Scan for the cell matching the given text and deliver its (x, y) coordinate at center. 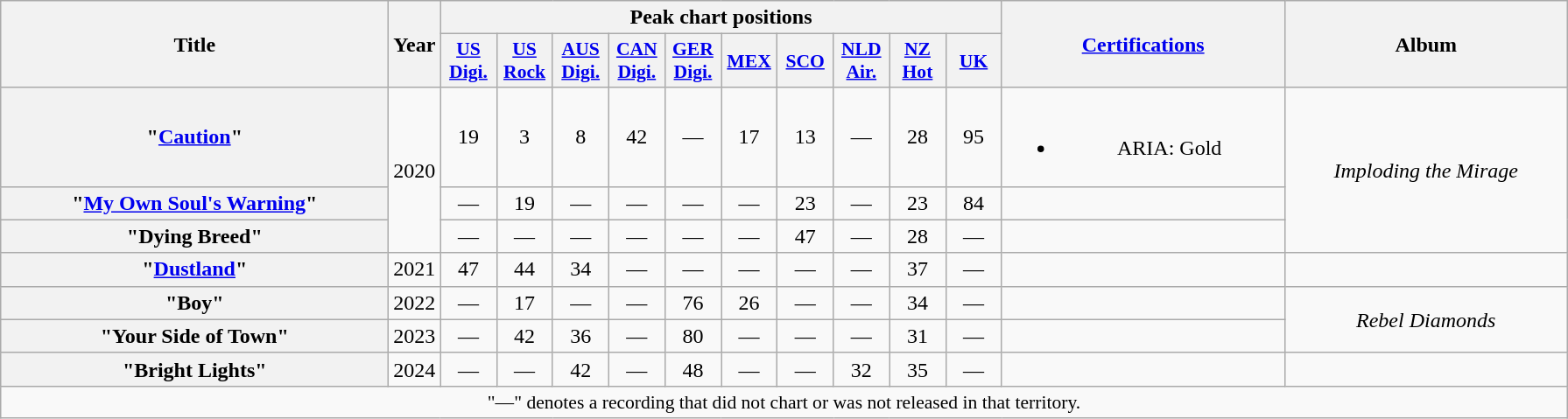
31 (918, 336)
26 (749, 303)
37 (918, 269)
13 (805, 136)
"Boy" (194, 303)
NLDAir. (861, 61)
Rebel Diamonds (1425, 319)
44 (524, 269)
USDigi. (468, 61)
2023 (415, 336)
Title (194, 44)
"Your Side of Town" (194, 336)
USRock (524, 61)
"Bright Lights" (194, 369)
"—" denotes a recording that did not chart or was not released in that territory. (784, 402)
"Caution" (194, 136)
2021 (415, 269)
Imploding the Mirage (1425, 170)
"My Own Soul's Warning" (194, 203)
3 (524, 136)
Peak chart positions (721, 17)
"Dying Breed" (194, 236)
32 (861, 369)
Year (415, 44)
8 (580, 136)
NZHot (918, 61)
CANDigi. (636, 61)
76 (693, 303)
ARIA: Gold (1143, 136)
48 (693, 369)
95 (974, 136)
GERDigi. (693, 61)
36 (580, 336)
80 (693, 336)
MEX (749, 61)
SCO (805, 61)
Album (1425, 44)
2024 (415, 369)
UK (974, 61)
"Dustland" (194, 269)
2022 (415, 303)
2020 (415, 170)
35 (918, 369)
Certifications (1143, 44)
84 (974, 203)
AUSDigi. (580, 61)
